Detect which cell encompasses the target text, then output its [x, y] center coordinate. 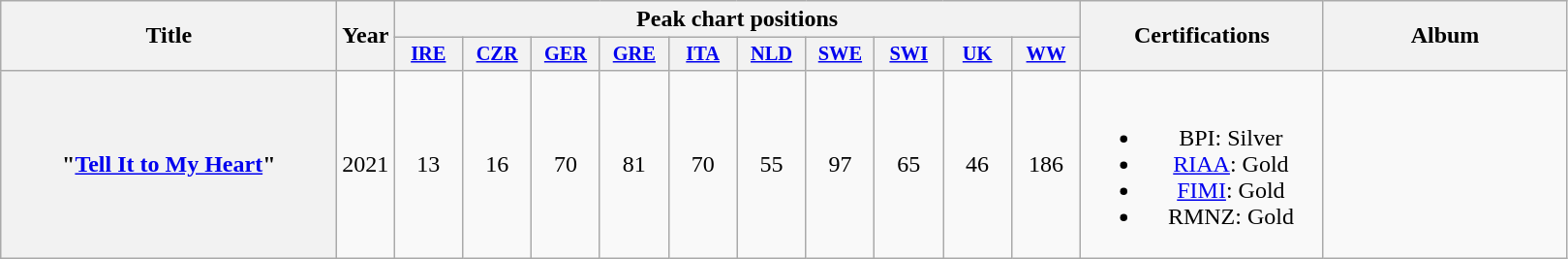
UK [978, 54]
46 [978, 164]
ITA [703, 54]
CZR [498, 54]
SWI [908, 54]
186 [1046, 164]
65 [908, 164]
2021 [366, 164]
IRE [428, 54]
GER [566, 54]
16 [498, 164]
Peak chart positions [738, 19]
GRE [633, 54]
55 [771, 164]
Year [366, 36]
81 [633, 164]
Certifications [1201, 36]
"Tell It to My Heart" [169, 164]
BPI: SilverRIAA: GoldFIMI: GoldRMNZ: Gold [1201, 164]
NLD [771, 54]
97 [841, 164]
Album [1445, 36]
SWE [841, 54]
Title [169, 36]
WW [1046, 54]
13 [428, 164]
